Locate the cell with the specified text and output its [x, y] center coordinate. 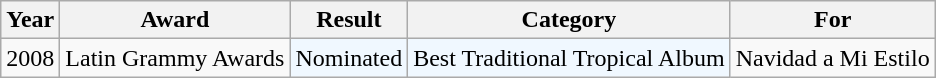
Category [569, 20]
2008 [30, 58]
Navidad a Mi Estilo [832, 58]
Nominated [349, 58]
Latin Grammy Awards [175, 58]
Award [175, 20]
Best Traditional Tropical Album [569, 58]
For [832, 20]
Year [30, 20]
Result [349, 20]
